Find where the given text appears and provide that cell's center as (X, Y) coordinate. 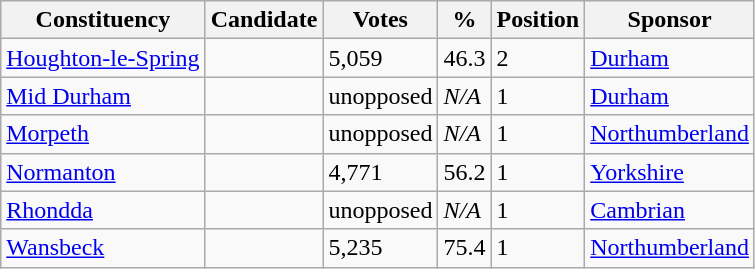
75.4 (464, 248)
Houghton-le-Spring (103, 58)
4,771 (380, 172)
Sponsor (670, 20)
Normanton (103, 172)
46.3 (464, 58)
% (464, 20)
2 (538, 58)
5,235 (380, 248)
Rhondda (103, 210)
Constituency (103, 20)
Wansbeck (103, 248)
56.2 (464, 172)
Candidate (264, 20)
Morpeth (103, 134)
5,059 (380, 58)
Cambrian (670, 210)
Votes (380, 20)
Mid Durham (103, 96)
Yorkshire (670, 172)
Position (538, 20)
